From the cell containing the given text, extract its center point as (x, y) coordinate. 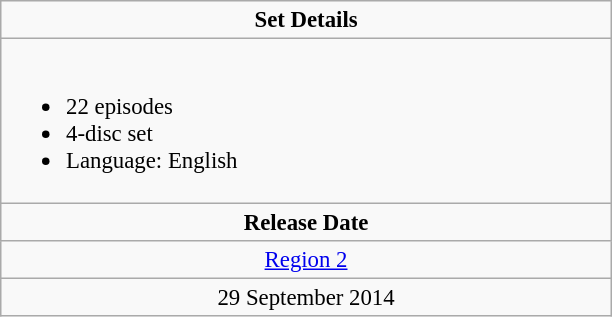
Release Date (306, 222)
Region 2 (306, 259)
Set Details (306, 20)
29 September 2014 (306, 297)
22 episodes4-disc setLanguage: English (306, 121)
